From the cell containing the given text, extract its center point as [x, y] coordinate. 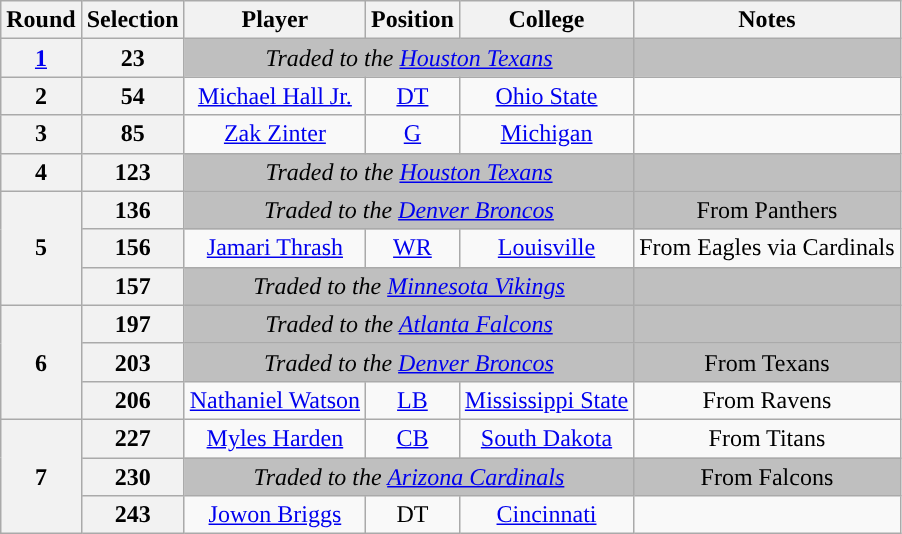
5 [41, 248]
Louisville [546, 248]
Notes [767, 20]
85 [132, 134]
Round [41, 20]
WR [413, 248]
54 [132, 96]
136 [132, 210]
3 [41, 134]
123 [132, 172]
Jowon Briggs [274, 515]
2 [41, 96]
Ohio State [546, 96]
South Dakota [546, 438]
From Ravens [767, 400]
Nathaniel Watson [274, 400]
7 [41, 476]
227 [132, 438]
Michigan [546, 134]
203 [132, 362]
College [546, 20]
From Panthers [767, 210]
From Falcons [767, 477]
6 [41, 362]
CB [413, 438]
Selection [132, 20]
Myles Harden [274, 438]
243 [132, 515]
Traded to the Arizona Cardinals [408, 477]
23 [132, 58]
Player [274, 20]
From Eagles via Cardinals [767, 248]
197 [132, 324]
G [413, 134]
Traded to the Atlanta Falcons [408, 324]
Mississippi State [546, 400]
Traded to the Minnesota Vikings [408, 286]
From Titans [767, 438]
157 [132, 286]
230 [132, 477]
1 [41, 58]
Zak Zinter [274, 134]
156 [132, 248]
4 [41, 172]
206 [132, 400]
Cincinnati [546, 515]
From Texans [767, 362]
Position [413, 20]
Michael Hall Jr. [274, 96]
LB [413, 400]
Jamari Thrash [274, 248]
